Scan for the cell matching the given text and deliver its [X, Y] coordinate at center. 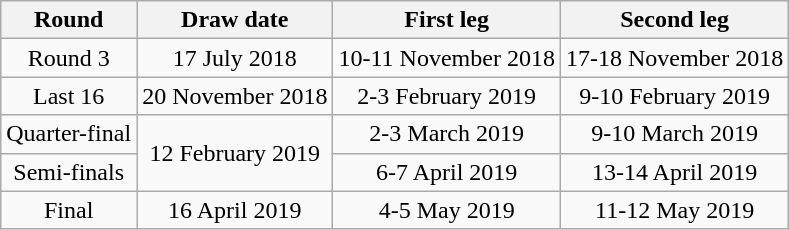
2-3 March 2019 [446, 134]
20 November 2018 [235, 96]
Last 16 [69, 96]
Semi-finals [69, 172]
First leg [446, 20]
2-3 February 2019 [446, 96]
9-10 March 2019 [674, 134]
Round 3 [69, 58]
9-10 February 2019 [674, 96]
6-7 April 2019 [446, 172]
Final [69, 210]
Quarter-final [69, 134]
Draw date [235, 20]
17 July 2018 [235, 58]
Round [69, 20]
12 February 2019 [235, 153]
13-14 April 2019 [674, 172]
16 April 2019 [235, 210]
10-11 November 2018 [446, 58]
Second leg [674, 20]
4-5 May 2019 [446, 210]
17-18 November 2018 [674, 58]
11-12 May 2019 [674, 210]
